Extract the [x, y] coordinate from the center of the cell holding the provided text.  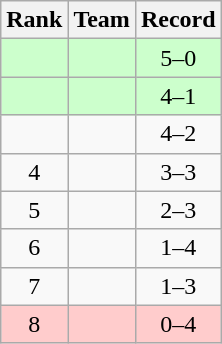
5 [34, 210]
4 [34, 172]
Rank [34, 20]
1–4 [178, 248]
5–0 [178, 58]
Team [102, 20]
0–4 [178, 324]
4–2 [178, 134]
3–3 [178, 172]
8 [34, 324]
7 [34, 286]
4–1 [178, 96]
1–3 [178, 286]
2–3 [178, 210]
6 [34, 248]
Record [178, 20]
